Determine the (X, Y) coordinate at the center of the cell enclosing the given text.  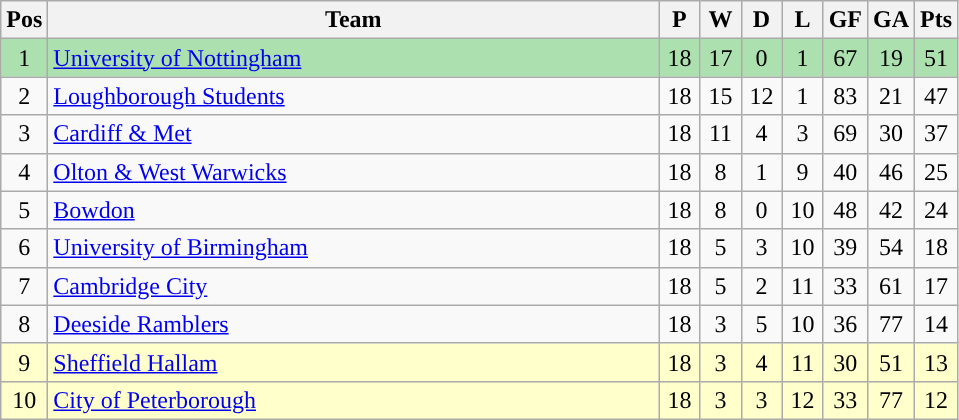
P (680, 20)
Cardiff & Met (354, 134)
W (720, 20)
D (762, 20)
Bowdon (354, 210)
University of Nottingham (354, 58)
13 (936, 362)
24 (936, 210)
Olton & West Warwicks (354, 172)
14 (936, 324)
L (802, 20)
GF (845, 20)
40 (845, 172)
47 (936, 96)
42 (892, 210)
46 (892, 172)
Pos (24, 20)
15 (720, 96)
48 (845, 210)
21 (892, 96)
39 (845, 248)
61 (892, 286)
Loughborough Students (354, 96)
Cambridge City (354, 286)
Deeside Ramblers (354, 324)
6 (24, 248)
36 (845, 324)
City of Peterborough (354, 400)
69 (845, 134)
67 (845, 58)
Sheffield Hallam (354, 362)
25 (936, 172)
83 (845, 96)
University of Birmingham (354, 248)
7 (24, 286)
19 (892, 58)
37 (936, 134)
Pts (936, 20)
Team (354, 20)
54 (892, 248)
GA (892, 20)
